Provide the (x, y) coordinate of the cell's center where the given text is located.  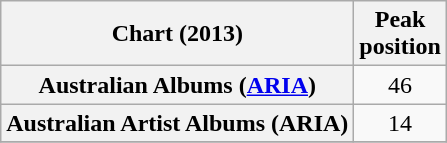
14 (400, 123)
46 (400, 85)
Australian Albums (ARIA) (178, 85)
Australian Artist Albums (ARIA) (178, 123)
Peakposition (400, 34)
Chart (2013) (178, 34)
